Extract the (x, y) coordinate from the center of the cell holding the provided text.  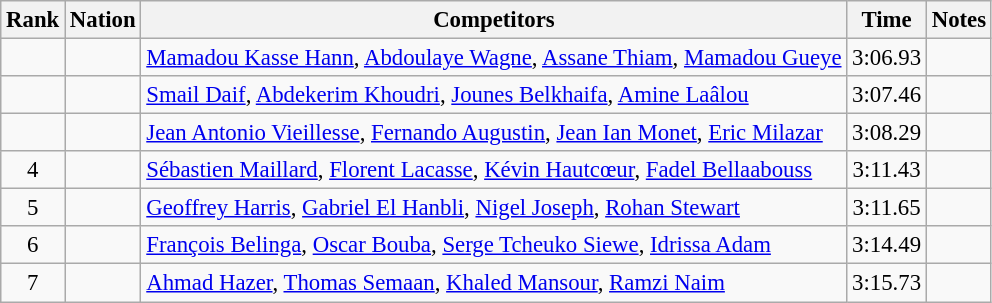
Rank (33, 20)
3:11.65 (887, 208)
3:08.29 (887, 133)
3:15.73 (887, 283)
Competitors (494, 20)
Jean Antonio Vieillesse, Fernando Augustin, Jean Ian Monet, Eric Milazar (494, 133)
Nation (103, 20)
3:14.49 (887, 245)
7 (33, 283)
Smail Daif, Abdekerim Khoudri, Jounes Belkhaifa, Amine Laâlou (494, 95)
3:11.43 (887, 170)
5 (33, 208)
Sébastien Maillard, Florent Lacasse, Kévin Hautcœur, Fadel Bellaabouss (494, 170)
4 (33, 170)
François Belinga, Oscar Bouba, Serge Tcheuko Siewe, Idrissa Adam (494, 245)
Ahmad Hazer, Thomas Semaan, Khaled Mansour, Ramzi Naim (494, 283)
3:06.93 (887, 58)
6 (33, 245)
Notes (958, 20)
Geoffrey Harris, Gabriel El Hanbli, Nigel Joseph, Rohan Stewart (494, 208)
Time (887, 20)
Mamadou Kasse Hann, Abdoulaye Wagne, Assane Thiam, Mamadou Gueye (494, 58)
3:07.46 (887, 95)
